Capture the cell that displays the provided text and extract its (x, y) central coordinate. 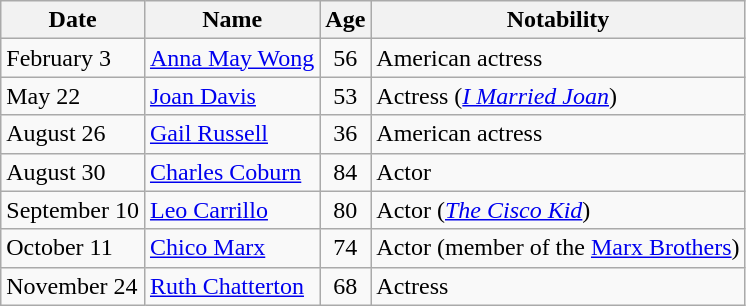
Actor (member of the Marx Brothers) (558, 248)
Age (346, 20)
Actress (558, 286)
October 11 (73, 248)
53 (346, 96)
Actor (The Cisco Kid) (558, 210)
Leo Carrillo (232, 210)
September 10 (73, 210)
Date (73, 20)
Name (232, 20)
Gail Russell (232, 134)
84 (346, 172)
May 22 (73, 96)
August 30 (73, 172)
Charles Coburn (232, 172)
56 (346, 58)
November 24 (73, 286)
Actor (558, 172)
Actress (I Married Joan) (558, 96)
Ruth Chatterton (232, 286)
36 (346, 134)
August 26 (73, 134)
74 (346, 248)
68 (346, 286)
Chico Marx (232, 248)
80 (346, 210)
Notability (558, 20)
Joan Davis (232, 96)
February 3 (73, 58)
Anna May Wong (232, 58)
